Output the (X, Y) coordinate of the center of the cell containing the given text.  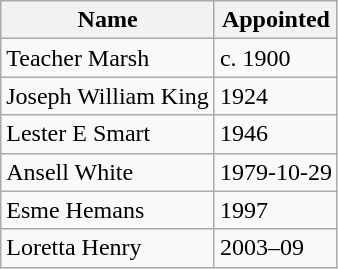
Appointed (276, 20)
c. 1900 (276, 58)
1979-10-29 (276, 172)
1946 (276, 134)
Ansell White (108, 172)
Esme Hemans (108, 210)
1997 (276, 210)
2003–09 (276, 248)
Loretta Henry (108, 248)
Lester E Smart (108, 134)
Name (108, 20)
Joseph William King (108, 96)
Teacher Marsh (108, 58)
1924 (276, 96)
